Find where the given text appears and provide that cell's center as (X, Y) coordinate. 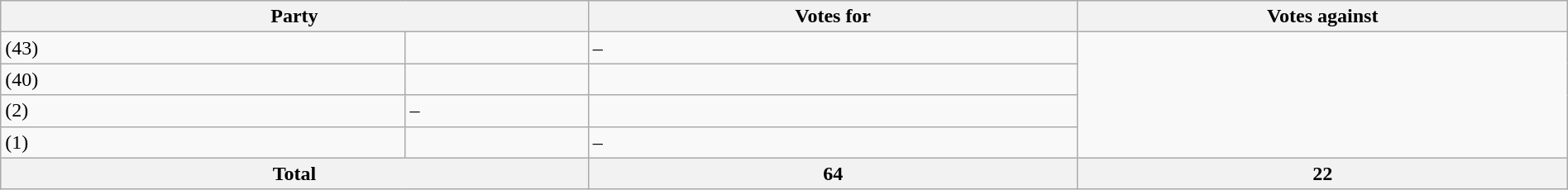
(40) (203, 79)
64 (833, 173)
(2) (203, 111)
22 (1322, 173)
Votes for (833, 17)
(43) (203, 48)
Votes against (1322, 17)
Party (294, 17)
Total (294, 173)
(1) (203, 142)
